Detect which cell encompasses the target text, then output its (X, Y) center coordinate. 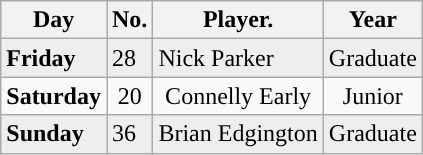
Friday (54, 58)
Saturday (54, 96)
Junior (372, 96)
Connelly Early (238, 96)
Sunday (54, 134)
Year (372, 20)
36 (129, 134)
Brian Edgington (238, 134)
Day (54, 20)
20 (129, 96)
Player. (238, 20)
No. (129, 20)
Nick Parker (238, 58)
28 (129, 58)
